Identify which cell holds the provided text, then report its [X, Y] central coordinate. 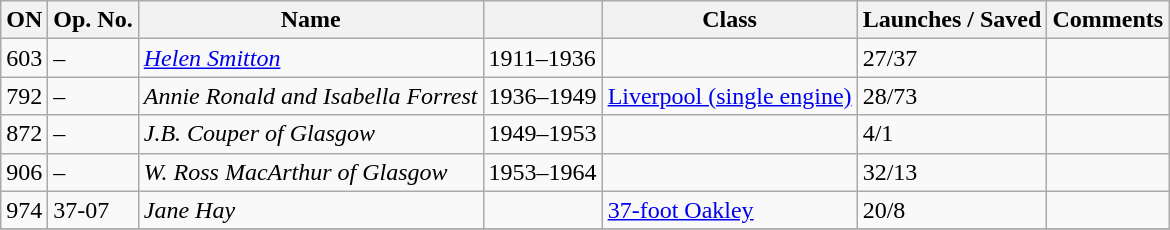
27/37 [952, 58]
906 [24, 172]
603 [24, 58]
1936–1949 [542, 96]
Jane Hay [310, 210]
1911–1936 [542, 58]
792 [24, 96]
W. Ross MacArthur of Glasgow [310, 172]
1949–1953 [542, 134]
28/73 [952, 96]
Liverpool (single engine) [730, 96]
20/8 [952, 210]
32/13 [952, 172]
Comments [1108, 20]
Name [310, 20]
872 [24, 134]
37-foot Oakley [730, 210]
974 [24, 210]
Helen Smitton [310, 58]
1953–1964 [542, 172]
Annie Ronald and Isabella Forrest [310, 96]
J.B. Couper of Glasgow [310, 134]
Launches / Saved [952, 20]
4/1 [952, 134]
Class [730, 20]
37-07 [93, 210]
Op. No. [93, 20]
ON [24, 20]
